Identify which cell holds the provided text, then report its [x, y] central coordinate. 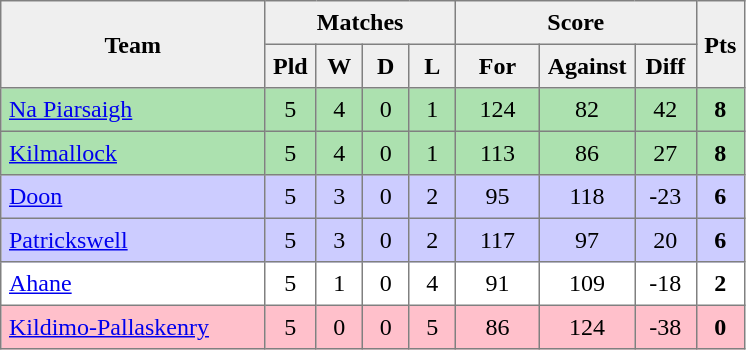
Na Piarsaigh [133, 110]
20 [666, 240]
Matches [360, 23]
Team [133, 44]
82 [586, 110]
42 [666, 110]
118 [586, 197]
Pld [290, 66]
Ahane [133, 284]
113 [497, 153]
D [385, 66]
-23 [666, 197]
27 [666, 153]
Pts [720, 44]
Against [586, 66]
-18 [666, 284]
109 [586, 284]
117 [497, 240]
Score [576, 23]
Patrickswell [133, 240]
97 [586, 240]
Doon [133, 197]
95 [497, 197]
Kildimo-Pallaskenry [133, 327]
Diff [666, 66]
-38 [666, 327]
Kilmallock [133, 153]
W [339, 66]
91 [497, 284]
For [497, 66]
L [432, 66]
